Output the (X, Y) coordinate of the center of the cell containing the given text.  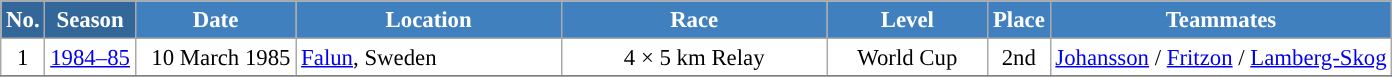
1984–85 (90, 58)
1 (23, 58)
Falun, Sweden (429, 58)
Date (216, 20)
4 × 5 km Relay (694, 58)
World Cup (908, 58)
2nd (1019, 58)
Level (908, 20)
Season (90, 20)
Race (694, 20)
Johansson / Fritzon / Lamberg-Skog (1221, 58)
Teammates (1221, 20)
10 March 1985 (216, 58)
Location (429, 20)
Place (1019, 20)
No. (23, 20)
